Output the (X, Y) coordinate of the center of the cell containing the given text.  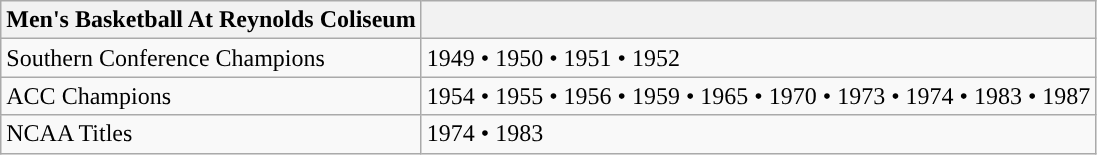
ACC Champions (211, 96)
1949 • 1950 • 1951 • 1952 (758, 58)
1974 • 1983 (758, 134)
1954 • 1955 • 1956 • 1959 • 1965 • 1970 • 1973 • 1974 • 1983 • 1987 (758, 96)
Men's Basketball At Reynolds Coliseum (211, 20)
Southern Conference Champions (211, 58)
NCAA Titles (211, 134)
